Detect which cell encompasses the target text, then output its [X, Y] center coordinate. 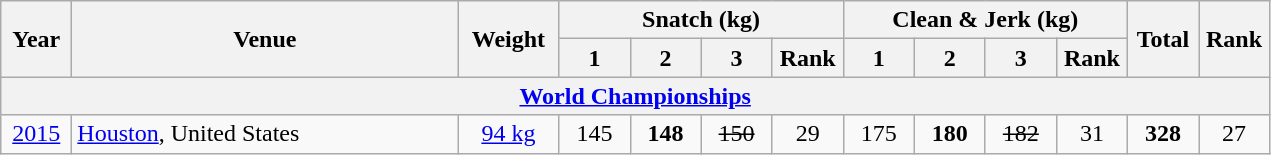
Total [1162, 39]
Venue [265, 39]
2015 [36, 134]
Houston, United States [265, 134]
328 [1162, 134]
Snatch (kg) [701, 20]
175 [878, 134]
180 [950, 134]
Weight [508, 39]
145 [594, 134]
148 [666, 134]
29 [808, 134]
182 [1020, 134]
150 [736, 134]
Year [36, 39]
94 kg [508, 134]
27 [1234, 134]
Clean & Jerk (kg) [985, 20]
World Championships [636, 96]
31 [1092, 134]
